Locate the cell with the specified text and output its [X, Y] center coordinate. 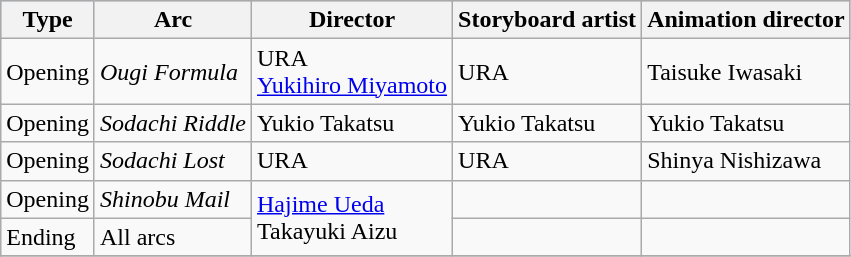
All arcs [172, 237]
Sodachi Riddle [172, 123]
Ending [48, 237]
Hajime UedaTakayuki Aizu [352, 218]
Storyboard artist [548, 20]
Shinya Nishizawa [746, 161]
Taisuke Iwasaki [746, 72]
Animation director [746, 20]
Sodachi Lost [172, 161]
URAYukihiro Miyamoto [352, 72]
Director [352, 20]
Arc [172, 20]
Type [48, 20]
Shinobu Mail [172, 199]
Ougi Formula [172, 72]
